Detect which cell encompasses the target text, then output its (x, y) center coordinate. 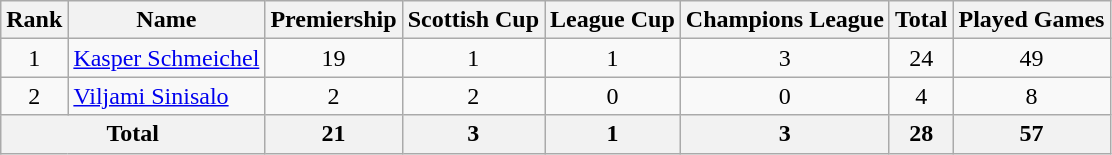
Viljami Sinisalo (166, 96)
49 (1032, 58)
Kasper Schmeichel (166, 58)
Premiership (334, 20)
Name (166, 20)
8 (1032, 96)
28 (921, 134)
Rank (34, 20)
21 (334, 134)
4 (921, 96)
57 (1032, 134)
Scottish Cup (473, 20)
24 (921, 58)
League Cup (613, 20)
Played Games (1032, 20)
Champions League (784, 20)
19 (334, 58)
